Output the [X, Y] coordinate of the center of the cell containing the given text.  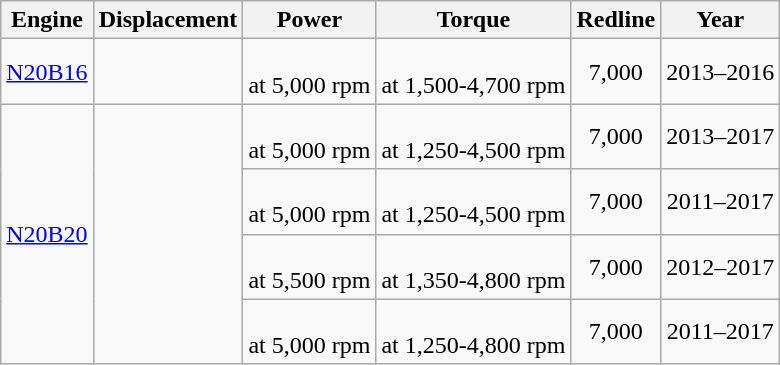
Power [310, 20]
2013–2017 [720, 136]
2013–2016 [720, 72]
Year [720, 20]
at 5,500 rpm [310, 266]
2012–2017 [720, 266]
Engine [47, 20]
Redline [616, 20]
Torque [474, 20]
at 1,250-4,800 rpm [474, 332]
Displacement [168, 20]
N20B20 [47, 234]
at 1,350-4,800 rpm [474, 266]
N20B16 [47, 72]
at 1,500-4,700 rpm [474, 72]
